Search for the cell housing the specified text and yield its (X, Y) center coordinate. 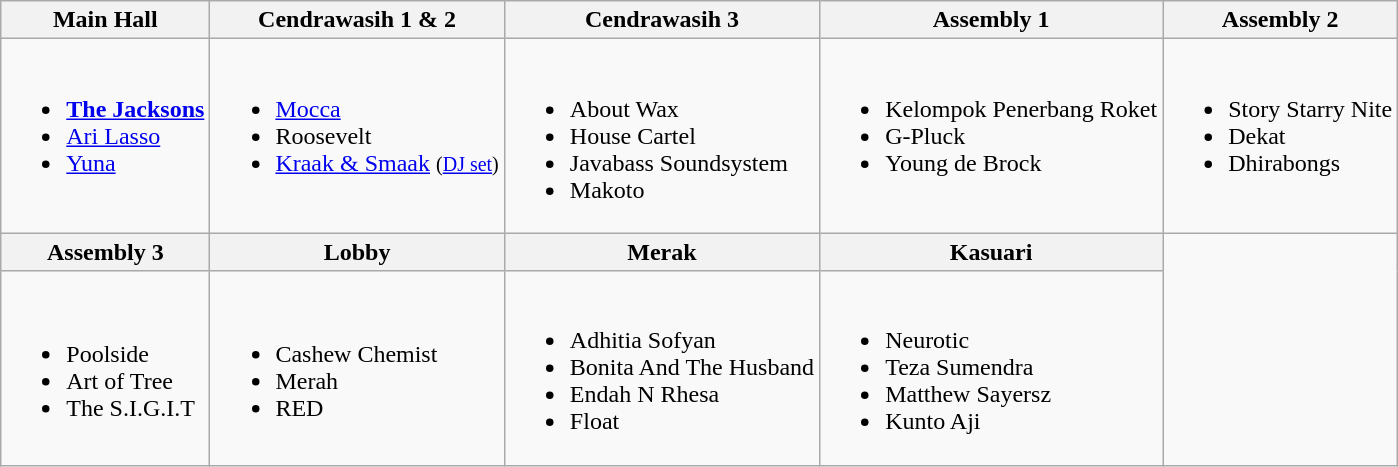
Cendrawasih 3 (662, 20)
About WaxHouse CartelJavabass SoundsystemMakoto (662, 136)
Assembly 2 (1280, 20)
Merak (662, 252)
Adhitia SofyanBonita And The HusbandEndah N RhesaFloat (662, 368)
Story Starry NiteDekatDhirabongs (1280, 136)
Assembly 1 (992, 20)
Main Hall (106, 20)
Lobby (357, 252)
Cashew ChemistMerahRED (357, 368)
The JacksonsAri LassoYuna (106, 136)
Kelompok Penerbang RoketG-PluckYoung de Brock (992, 136)
Assembly 3 (106, 252)
PoolsideArt of TreeThe S.I.G.I.T (106, 368)
Kasuari (992, 252)
NeuroticTeza SumendraMatthew SayerszKunto Aji (992, 368)
MoccaRooseveltKraak & Smaak (DJ set) (357, 136)
Cendrawasih 1 & 2 (357, 20)
